Search for the cell housing the specified text and yield its [X, Y] center coordinate. 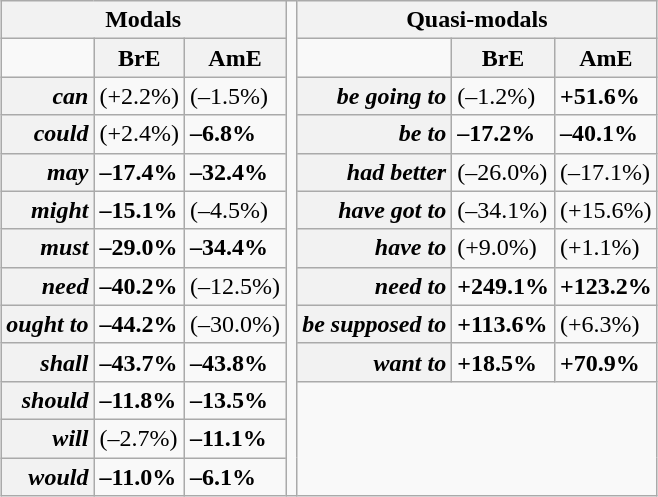
(–34.1%) [504, 210]
(–1.5%) [236, 96]
(–1.2%) [504, 96]
have got to [374, 210]
+113.6% [504, 324]
+70.9% [606, 362]
–11.8% [140, 400]
–11.1% [236, 438]
–40.2% [140, 286]
–34.4% [236, 248]
(+1.1%) [606, 248]
(+6.3%) [606, 324]
–43.8% [236, 362]
(+15.6%) [606, 210]
(–2.7%) [140, 438]
–15.1% [140, 210]
(–17.1%) [606, 172]
(+2.4%) [140, 134]
be supposed to [374, 324]
would [48, 477]
–6.8% [236, 134]
(+9.0%) [504, 248]
(–30.0%) [236, 324]
want to [374, 362]
+249.1% [504, 286]
+18.5% [504, 362]
(–26.0%) [504, 172]
may [48, 172]
ought to [48, 324]
need [48, 286]
Modals [144, 20]
should [48, 400]
might [48, 210]
–6.1% [236, 477]
had better [374, 172]
(–4.5%) [236, 210]
will [48, 438]
+51.6% [606, 96]
–29.0% [140, 248]
be to [374, 134]
–13.5% [236, 400]
–40.1% [606, 134]
can [48, 96]
shall [48, 362]
could [48, 134]
–44.2% [140, 324]
–43.7% [140, 362]
be going to [374, 96]
–11.0% [140, 477]
+123.2% [606, 286]
need to [374, 286]
have to [374, 248]
(+2.2%) [140, 96]
must [48, 248]
–17.2% [504, 134]
–17.4% [140, 172]
Quasi-modals [478, 20]
(–12.5%) [236, 286]
–32.4% [236, 172]
